Output the [X, Y] coordinate of the center of the cell containing the given text.  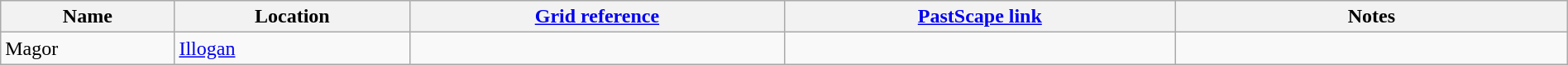
Notes [1372, 17]
Location [293, 17]
Illogan [293, 48]
PastScape link [980, 17]
Grid reference [597, 17]
Magor [88, 48]
Name [88, 17]
